Scan for the cell matching the given text and deliver its (X, Y) coordinate at center. 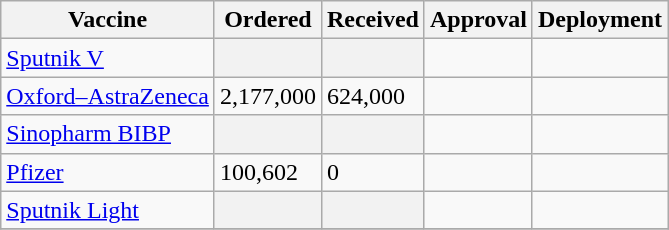
0 (372, 172)
Sputnik Light (108, 210)
Deployment (600, 20)
100,602 (268, 172)
Sinopharm BIBP (108, 134)
Pfizer (108, 172)
Sputnik V (108, 58)
624,000 (372, 96)
Ordered (268, 20)
Oxford–AstraZeneca (108, 96)
Approval (478, 20)
2,177,000 (268, 96)
Vaccine (108, 20)
Received (372, 20)
